Determine the [x, y] coordinate at the center of the cell enclosing the given text.  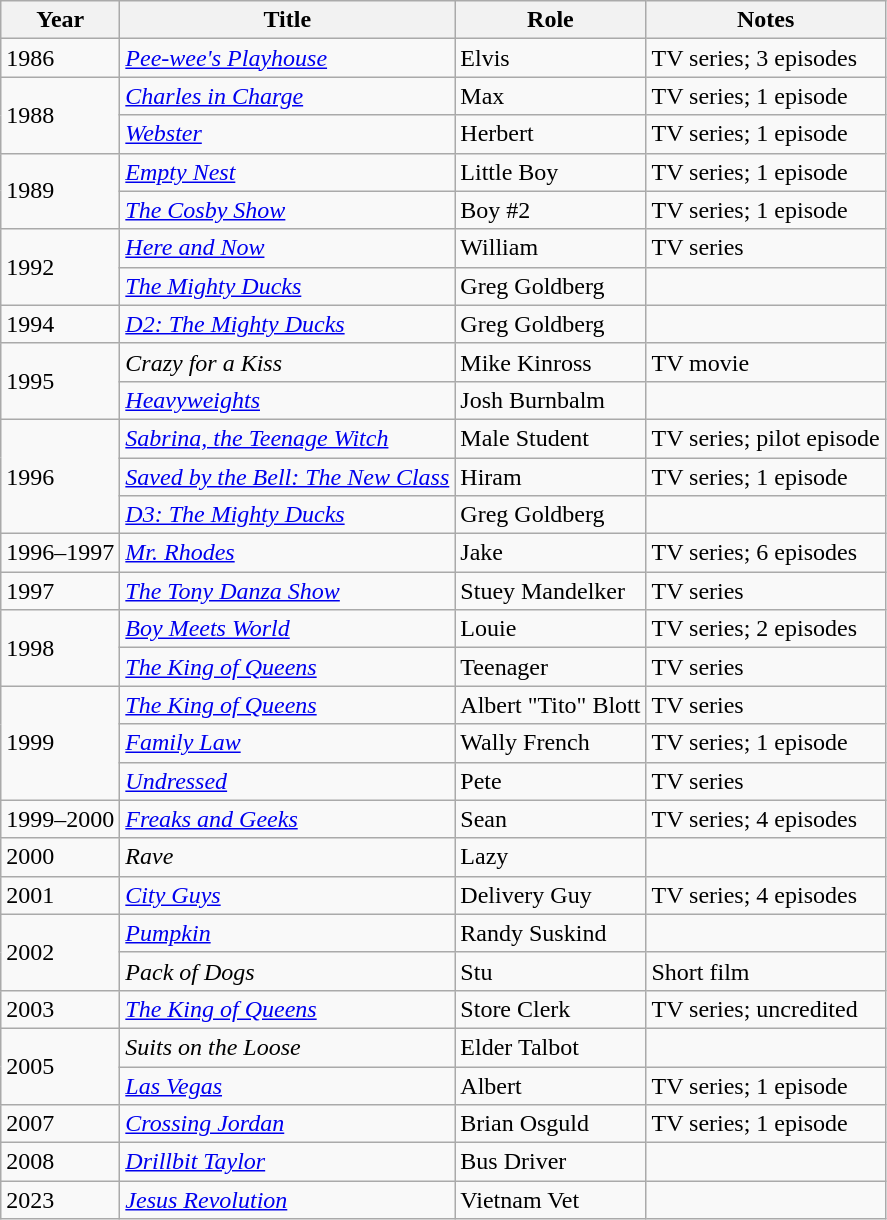
TV movie [766, 362]
1989 [60, 191]
Elder Talbot [550, 1047]
The Cosby Show [288, 210]
TV series; 6 episodes [766, 553]
Bus Driver [550, 1162]
Jesus Revolution [288, 1200]
1995 [60, 381]
1998 [60, 648]
Delivery Guy [550, 895]
Jake [550, 553]
Heavyweights [288, 400]
Title [288, 20]
2000 [60, 857]
City Guys [288, 895]
D2: The Mighty Ducks [288, 324]
Webster [288, 134]
Vietnam Vet [550, 1200]
1994 [60, 324]
Mr. Rhodes [288, 553]
Wally French [550, 743]
Sean [550, 819]
Family Law [288, 743]
Boy #2 [550, 210]
1997 [60, 591]
TV series; 3 episodes [766, 58]
Crazy for a Kiss [288, 362]
Teenager [550, 667]
2008 [60, 1162]
Pumpkin [288, 933]
Herbert [550, 134]
Role [550, 20]
Little Boy [550, 172]
Here and Now [288, 248]
Elvis [550, 58]
Hiram [550, 477]
Albert "Tito" Blott [550, 705]
Freaks and Geeks [288, 819]
2005 [60, 1066]
Suits on the Loose [288, 1047]
2023 [60, 1200]
Boy Meets World [288, 629]
TV series; 2 episodes [766, 629]
William [550, 248]
1988 [60, 115]
2002 [60, 952]
Pee-wee's Playhouse [288, 58]
Empty Nest [288, 172]
Pack of Dogs [288, 971]
The Tony Danza Show [288, 591]
Lazy [550, 857]
The Mighty Ducks [288, 286]
Las Vegas [288, 1085]
Saved by the Bell: The New Class [288, 477]
Mike Kinross [550, 362]
1986 [60, 58]
2007 [60, 1124]
Pete [550, 781]
Charles in Charge [288, 96]
Max [550, 96]
Drillbit Taylor [288, 1162]
Josh Burnbalm [550, 400]
1999–2000 [60, 819]
Undressed [288, 781]
Louie [550, 629]
1992 [60, 267]
Crossing Jordan [288, 1124]
Short film [766, 971]
Stu [550, 971]
2003 [60, 1009]
Year [60, 20]
1996–1997 [60, 553]
1999 [60, 743]
Randy Suskind [550, 933]
Male Student [550, 438]
2001 [60, 895]
TV series; uncredited [766, 1009]
D3: The Mighty Ducks [288, 515]
Notes [766, 20]
1996 [60, 476]
Albert [550, 1085]
Store Clerk [550, 1009]
TV series; pilot episode [766, 438]
Rave [288, 857]
Sabrina, the Teenage Witch [288, 438]
Stuey Mandelker [550, 591]
Brian Osguld [550, 1124]
